Provide the (X, Y) coordinate of the cell's center where the given text is located.  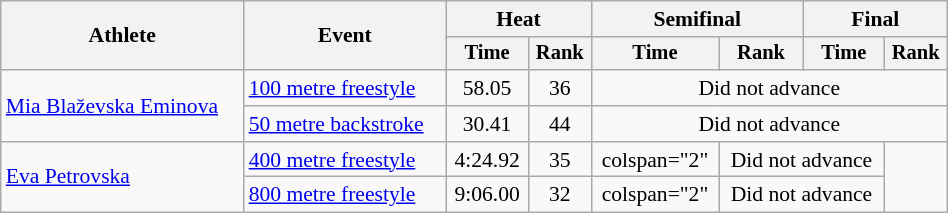
30.41 (487, 124)
36 (560, 88)
Athlete (122, 36)
Eva Petrovska (122, 178)
44 (560, 124)
35 (560, 160)
Mia Blaževska Eminova (122, 106)
Final (875, 19)
Heat (518, 19)
100 metre freestyle (345, 88)
Event (345, 36)
9:06.00 (487, 195)
58.05 (487, 88)
400 metre freestyle (345, 160)
4:24.92 (487, 160)
32 (560, 195)
Semifinal (697, 19)
800 metre freestyle (345, 195)
50 metre backstroke (345, 124)
